Output the (X, Y) coordinate of the center of the cell containing the given text.  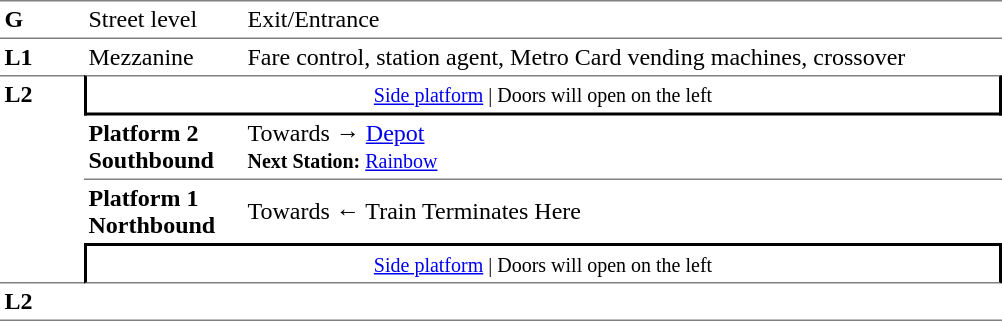
G (42, 20)
L2 (42, 179)
Platform 1Northbound (164, 212)
L1 (42, 57)
Exit/Entrance (622, 20)
Mezzanine (164, 57)
Platform 2Southbound (164, 148)
Street level (164, 20)
Towards → DepotNext Station: Rainbow (622, 148)
Towards ← Train Terminates Here (622, 212)
Fare control, station agent, Metro Card vending machines, crossover (622, 57)
